Identify which cell holds the provided text, then report its [X, Y] central coordinate. 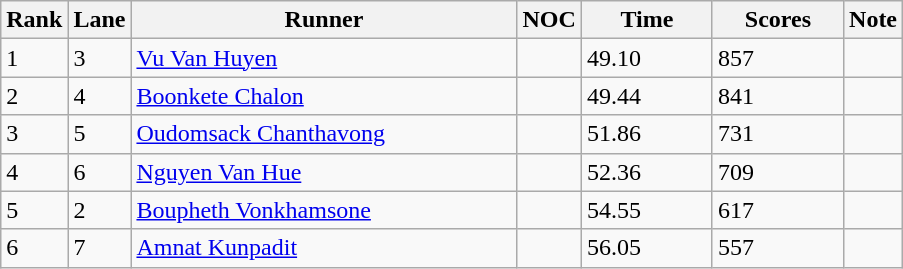
49.10 [646, 58]
841 [778, 96]
Oudomsack Chanthavong [324, 134]
49.44 [646, 96]
54.55 [646, 210]
7 [100, 248]
Runner [324, 20]
1 [34, 58]
Rank [34, 20]
56.05 [646, 248]
Vu Van Huyen [324, 58]
Amnat Kunpadit [324, 248]
Scores [778, 20]
Time [646, 20]
857 [778, 58]
52.36 [646, 172]
709 [778, 172]
557 [778, 248]
Boupheth Vonkhamsone [324, 210]
51.86 [646, 134]
Note [874, 20]
Lane [100, 20]
NOC [549, 20]
Nguyen Van Hue [324, 172]
Boonkete Chalon [324, 96]
617 [778, 210]
731 [778, 134]
